Detect which cell encompasses the target text, then output its [X, Y] center coordinate. 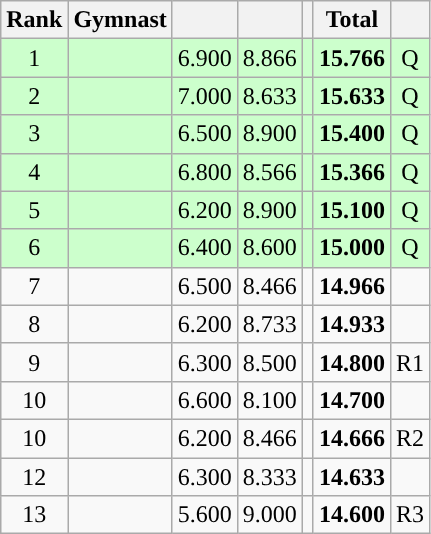
8.600 [270, 248]
7.000 [204, 96]
14.600 [352, 515]
R3 [410, 515]
8.100 [270, 400]
3 [34, 134]
9 [34, 362]
2 [34, 96]
8.866 [270, 58]
15.366 [352, 172]
6 [34, 248]
Rank [34, 20]
5.600 [204, 515]
15.633 [352, 96]
8.500 [270, 362]
15.000 [352, 248]
9.000 [270, 515]
6.900 [204, 58]
15.400 [352, 134]
7 [34, 286]
15.766 [352, 58]
Total [352, 20]
6.600 [204, 400]
6.400 [204, 248]
R1 [410, 362]
8.733 [270, 324]
14.666 [352, 438]
14.966 [352, 286]
14.933 [352, 324]
8 [34, 324]
14.800 [352, 362]
8.333 [270, 477]
1 [34, 58]
13 [34, 515]
8.566 [270, 172]
14.700 [352, 400]
R2 [410, 438]
8.633 [270, 96]
12 [34, 477]
5 [34, 210]
4 [34, 172]
Gymnast [120, 20]
6.800 [204, 172]
14.633 [352, 477]
15.100 [352, 210]
